Detect which cell encompasses the target text, then output its (X, Y) center coordinate. 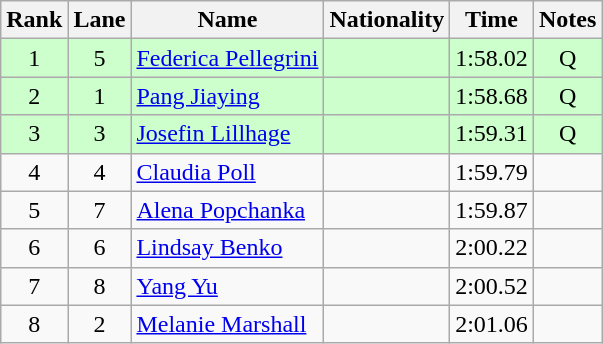
Yang Yu (228, 286)
Pang Jiaying (228, 96)
Lindsay Benko (228, 248)
2:01.06 (492, 324)
Melanie Marshall (228, 324)
Claudia Poll (228, 172)
1:59.31 (492, 134)
Time (492, 20)
Name (228, 20)
Federica Pellegrini (228, 58)
2:00.22 (492, 248)
1:59.79 (492, 172)
1:58.02 (492, 58)
1:58.68 (492, 96)
1:59.87 (492, 210)
Josefin Lillhage (228, 134)
2:00.52 (492, 286)
Lane (100, 20)
Notes (567, 20)
Nationality (387, 20)
Alena Popchanka (228, 210)
Rank (34, 20)
